Extract the [x, y] coordinate from the center of the cell holding the provided text.  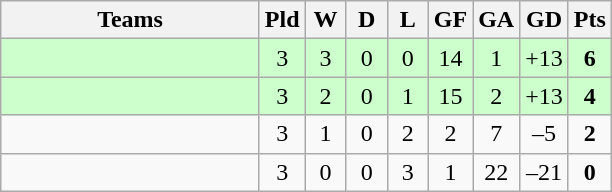
–5 [544, 134]
4 [590, 96]
D [366, 20]
15 [450, 96]
L [408, 20]
14 [450, 58]
Teams [130, 20]
GA [496, 20]
6 [590, 58]
GD [544, 20]
Pts [590, 20]
W [326, 20]
7 [496, 134]
–21 [544, 172]
22 [496, 172]
GF [450, 20]
Pld [282, 20]
